Provide the (x, y) coordinate of the cell's center where the given text is located.  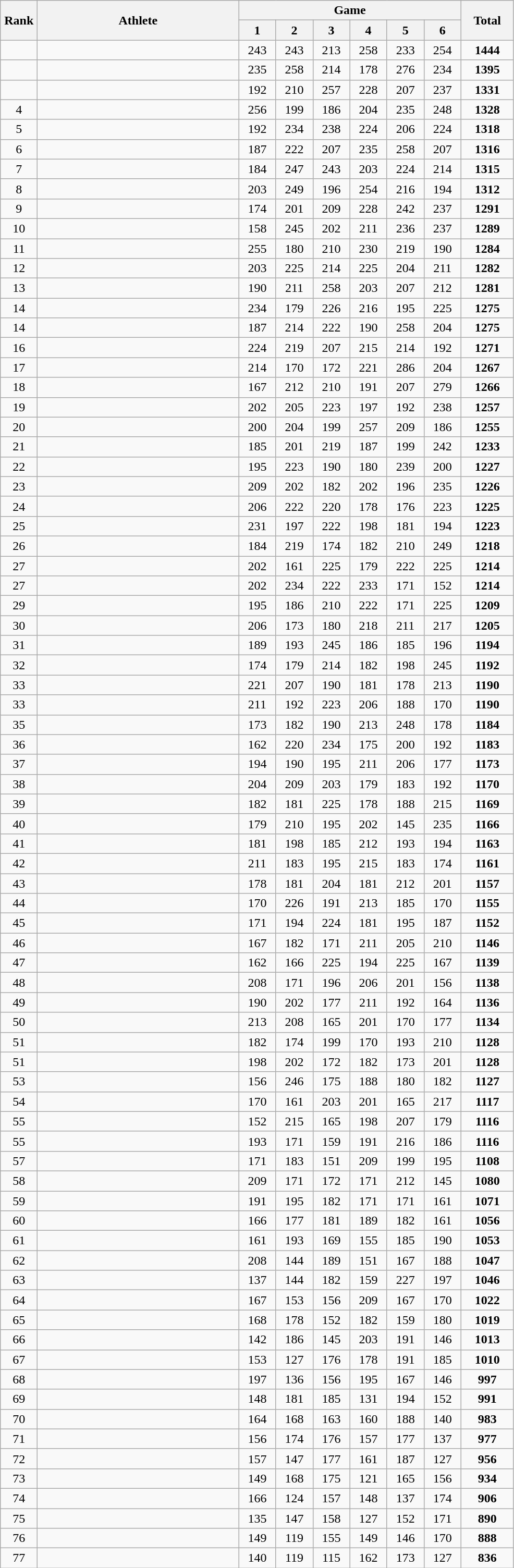
58 (19, 1181)
1184 (487, 725)
1117 (487, 1101)
Game (350, 10)
9 (19, 209)
74 (19, 1498)
43 (19, 884)
279 (442, 387)
65 (19, 1320)
70 (19, 1419)
1 (258, 30)
63 (19, 1280)
46 (19, 943)
36 (19, 744)
906 (487, 1498)
1155 (487, 903)
1010 (487, 1359)
71 (19, 1439)
39 (19, 804)
888 (487, 1538)
30 (19, 626)
44 (19, 903)
1267 (487, 367)
983 (487, 1419)
41 (19, 843)
256 (258, 109)
121 (368, 1478)
37 (19, 764)
124 (294, 1498)
890 (487, 1518)
1013 (487, 1340)
286 (406, 367)
1284 (487, 249)
1146 (487, 943)
77 (19, 1558)
227 (406, 1280)
142 (258, 1340)
2 (294, 30)
1108 (487, 1161)
1315 (487, 169)
18 (19, 387)
49 (19, 1002)
16 (19, 348)
13 (19, 288)
11 (19, 249)
255 (258, 249)
1281 (487, 288)
76 (19, 1538)
35 (19, 725)
59 (19, 1200)
24 (19, 506)
1318 (487, 129)
1139 (487, 963)
66 (19, 1340)
1233 (487, 447)
47 (19, 963)
247 (294, 169)
236 (406, 228)
1331 (487, 90)
956 (487, 1459)
1266 (487, 387)
17 (19, 367)
26 (19, 546)
57 (19, 1161)
54 (19, 1101)
276 (406, 70)
Athlete (138, 20)
1046 (487, 1280)
1223 (487, 526)
1312 (487, 189)
29 (19, 606)
136 (294, 1379)
1289 (487, 228)
73 (19, 1478)
1134 (487, 1022)
32 (19, 665)
1183 (487, 744)
8 (19, 189)
231 (258, 526)
169 (332, 1241)
1225 (487, 506)
1170 (487, 784)
25 (19, 526)
1071 (487, 1200)
1227 (487, 467)
38 (19, 784)
115 (332, 1558)
Rank (19, 20)
1192 (487, 665)
50 (19, 1022)
1209 (487, 606)
23 (19, 486)
1161 (487, 863)
1152 (487, 923)
Total (487, 20)
20 (19, 427)
1218 (487, 546)
218 (368, 626)
1019 (487, 1320)
1194 (487, 645)
1316 (487, 149)
1255 (487, 427)
1226 (487, 486)
48 (19, 983)
977 (487, 1439)
1080 (487, 1181)
1257 (487, 407)
1127 (487, 1082)
1173 (487, 764)
64 (19, 1300)
10 (19, 228)
7 (19, 169)
1169 (487, 804)
31 (19, 645)
1136 (487, 1002)
1271 (487, 348)
1163 (487, 843)
836 (487, 1558)
239 (406, 467)
1291 (487, 209)
60 (19, 1221)
1166 (487, 824)
67 (19, 1359)
72 (19, 1459)
68 (19, 1379)
991 (487, 1399)
22 (19, 467)
1444 (487, 50)
19 (19, 407)
934 (487, 1478)
1282 (487, 268)
45 (19, 923)
69 (19, 1399)
997 (487, 1379)
12 (19, 268)
53 (19, 1082)
246 (294, 1082)
1053 (487, 1241)
131 (368, 1399)
62 (19, 1260)
1157 (487, 884)
21 (19, 447)
1395 (487, 70)
3 (332, 30)
1138 (487, 983)
1328 (487, 109)
61 (19, 1241)
1022 (487, 1300)
1056 (487, 1221)
230 (368, 249)
163 (332, 1419)
42 (19, 863)
135 (258, 1518)
40 (19, 824)
1205 (487, 626)
160 (368, 1419)
75 (19, 1518)
1047 (487, 1260)
